From the cell containing the given text, extract its center point as [X, Y] coordinate. 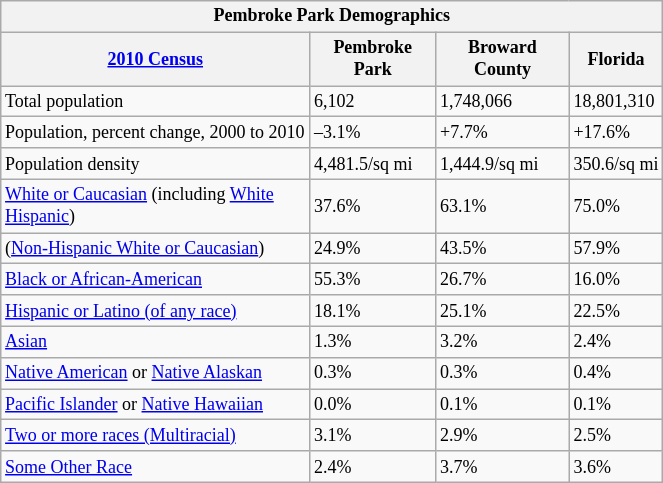
1,444.9/sq mi [502, 164]
+17.6% [616, 132]
Total population [156, 102]
24.9% [373, 248]
Population, percent change, 2000 to 2010 [156, 132]
2010 Census [156, 59]
37.6% [373, 206]
3.2% [502, 342]
Black or African-American [156, 280]
Hispanic or Latino (of any race) [156, 310]
Native American or Native Alaskan [156, 372]
350.6/sq mi [616, 164]
25.1% [502, 310]
Asian [156, 342]
Pembroke Park Demographics [332, 16]
(Non-Hispanic White or Caucasian) [156, 248]
0.0% [373, 404]
Broward County [502, 59]
Some Other Race [156, 466]
Two or more races (Multiracial) [156, 436]
26.7% [502, 280]
16.0% [616, 280]
White or Caucasian (including White Hispanic) [156, 206]
3.7% [502, 466]
43.5% [502, 248]
18.1% [373, 310]
Population density [156, 164]
2.9% [502, 436]
+7.7% [502, 132]
6,102 [373, 102]
Pembroke Park [373, 59]
55.3% [373, 280]
Pacific Islander or Native Hawaiian [156, 404]
3.1% [373, 436]
3.6% [616, 466]
22.5% [616, 310]
75.0% [616, 206]
63.1% [502, 206]
4,481.5/sq mi [373, 164]
18,801,310 [616, 102]
1,748,066 [502, 102]
Florida [616, 59]
1.3% [373, 342]
0.4% [616, 372]
–3.1% [373, 132]
2.5% [616, 436]
57.9% [616, 248]
